Return (X, Y) of the center of cell containing provided text 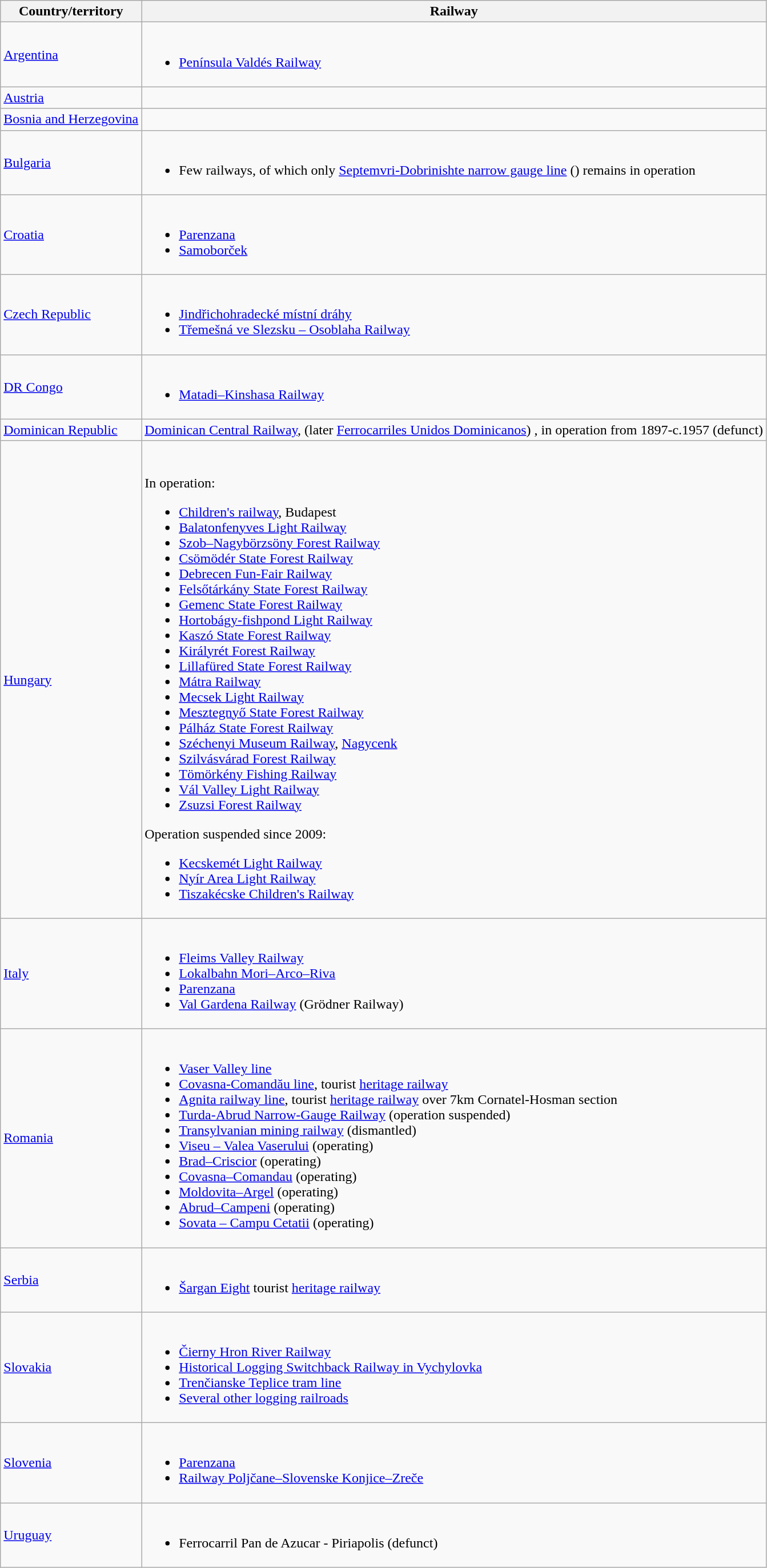
Šargan Eight tourist heritage railway (454, 1280)
Ferrocarril Pan de Azucar - Piriapolis (defunct) (454, 1535)
Hungary (71, 679)
Argentina (71, 55)
Country/territory (71, 11)
Italy (71, 973)
Few railways, of which only Septemvri-Dobrinishte narrow gauge line () remains in operation (454, 162)
Czech Republic (71, 315)
ParenzanaSamoborček (454, 235)
ParenzanaRailway Poljčane–Slovenske Konjice–Zreče (454, 1463)
Fleims Valley RailwayLokalbahn Mori–Arco–RivaParenzanaVal Gardena Railway (Grödner Railway) (454, 973)
Península Valdés Railway (454, 55)
Jindřichohradecké místní dráhyTřemešná ve Slezsku – Osoblaha Railway (454, 315)
Dominican Central Railway, (later Ferrocarriles Unidos Dominicanos) , in operation from 1897-c.1957 (defunct) (454, 430)
Matadi–Kinshasa Railway (454, 387)
DR Congo (71, 387)
Romania (71, 1138)
Austria (71, 98)
Bosnia and Herzegovina (71, 119)
Bulgaria (71, 162)
Dominican Republic (71, 430)
Railway (454, 11)
Slovenia (71, 1463)
Serbia (71, 1280)
Čierny Hron River RailwayHistorical Logging Switchback Railway in VychylovkaTrenčianske Teplice tram lineSeveral other logging railroads (454, 1368)
Slovakia (71, 1368)
Croatia (71, 235)
Uruguay (71, 1535)
